Detect which cell encompasses the target text, then output its [X, Y] center coordinate. 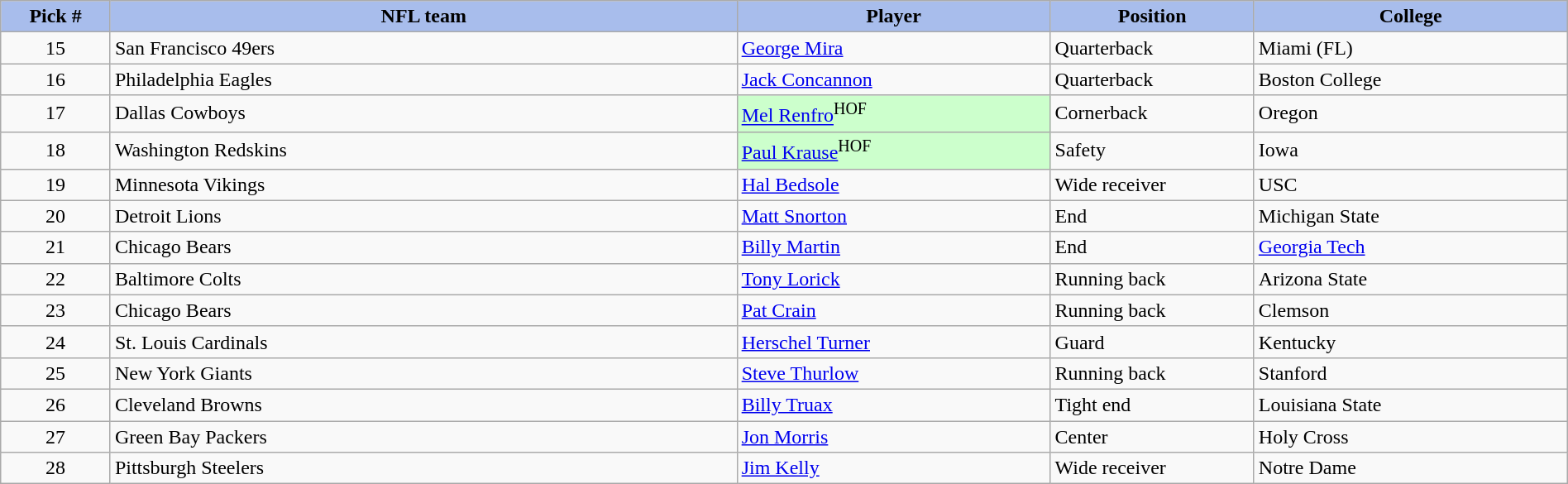
Billy Martin [893, 247]
Iowa [1411, 151]
Tony Lorick [893, 279]
15 [56, 48]
Steve Thurlow [893, 373]
Minnesota Vikings [423, 184]
Michigan State [1411, 216]
Matt Snorton [893, 216]
21 [56, 247]
Jim Kelly [893, 468]
Boston College [1411, 79]
Pittsburgh Steelers [423, 468]
Player [893, 17]
18 [56, 151]
Herschel Turner [893, 342]
Pat Crain [893, 310]
Oregon [1411, 114]
24 [56, 342]
28 [56, 468]
Cleveland Browns [423, 405]
Washington Redskins [423, 151]
Green Bay Packers [423, 437]
Hal Bedsole [893, 184]
Detroit Lions [423, 216]
25 [56, 373]
20 [56, 216]
College [1411, 17]
Safety [1152, 151]
USC [1411, 184]
Georgia Tech [1411, 247]
George Mira [893, 48]
26 [56, 405]
Mel RenfroHOF [893, 114]
Arizona State [1411, 279]
Dallas Cowboys [423, 114]
Jon Morris [893, 437]
NFL team [423, 17]
Tight end [1152, 405]
Miami (FL) [1411, 48]
Baltimore Colts [423, 279]
16 [56, 79]
Notre Dame [1411, 468]
Holy Cross [1411, 437]
Center [1152, 437]
22 [56, 279]
San Francisco 49ers [423, 48]
Position [1152, 17]
Stanford [1411, 373]
Kentucky [1411, 342]
17 [56, 114]
27 [56, 437]
Guard [1152, 342]
New York Giants [423, 373]
Jack Concannon [893, 79]
Billy Truax [893, 405]
Philadelphia Eagles [423, 79]
Pick # [56, 17]
23 [56, 310]
Cornerback [1152, 114]
Paul KrauseHOF [893, 151]
Clemson [1411, 310]
Louisiana State [1411, 405]
19 [56, 184]
St. Louis Cardinals [423, 342]
